Extract the (x, y) coordinate from the center of the cell holding the provided text.  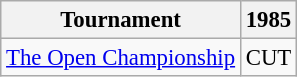
The Open Championship (121, 58)
CUT (268, 58)
Tournament (121, 20)
1985 (268, 20)
